Return (X, Y) of the center of cell containing provided text 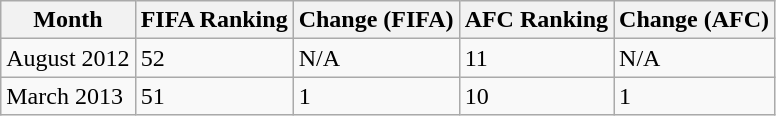
51 (214, 96)
11 (536, 58)
Month (68, 20)
FIFA Ranking (214, 20)
August 2012 (68, 58)
10 (536, 96)
52 (214, 58)
Change (AFC) (694, 20)
AFC Ranking (536, 20)
Change (FIFA) (376, 20)
March 2013 (68, 96)
